Return the [X, Y] coordinate for the center point of the cell that contains the specified text.  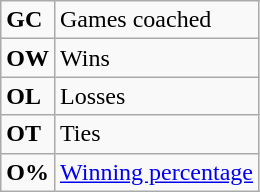
Wins [156, 58]
Games coached [156, 20]
GC [28, 20]
Losses [156, 96]
OW [28, 58]
Ties [156, 134]
Winning percentage [156, 172]
OT [28, 134]
O% [28, 172]
OL [28, 96]
